From the cell containing the given text, extract its center point as (X, Y) coordinate. 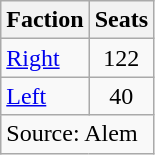
Right (45, 58)
Faction (45, 20)
Seats (121, 20)
40 (121, 96)
Left (45, 96)
122 (121, 58)
Source: Alem (78, 134)
